Output the (x, y) coordinate of the center of the cell containing the given text.  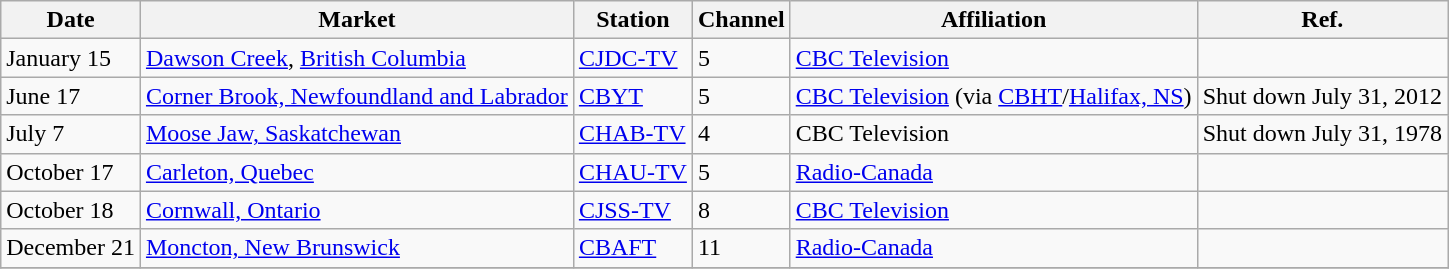
CJDC-TV (632, 58)
CBC Television (via CBHT/Halifax, NS) (994, 96)
October 18 (71, 210)
Shut down July 31, 1978 (1322, 134)
Carleton, Quebec (356, 172)
CJSS-TV (632, 210)
July 7 (71, 134)
Dawson Creek, British Columbia (356, 58)
Moncton, New Brunswick (356, 248)
Market (356, 20)
Affiliation (994, 20)
Cornwall, Ontario (356, 210)
Station (632, 20)
Channel (741, 20)
CHAB-TV (632, 134)
8 (741, 210)
Ref. (1322, 20)
Corner Brook, Newfoundland and Labrador (356, 96)
December 21 (71, 248)
CHAU-TV (632, 172)
June 17 (71, 96)
Date (71, 20)
January 15 (71, 58)
4 (741, 134)
CBYT (632, 96)
CBAFT (632, 248)
11 (741, 248)
Shut down July 31, 2012 (1322, 96)
October 17 (71, 172)
Moose Jaw, Saskatchewan (356, 134)
